Determine the [X, Y] coordinate at the center of the cell enclosing the given text.  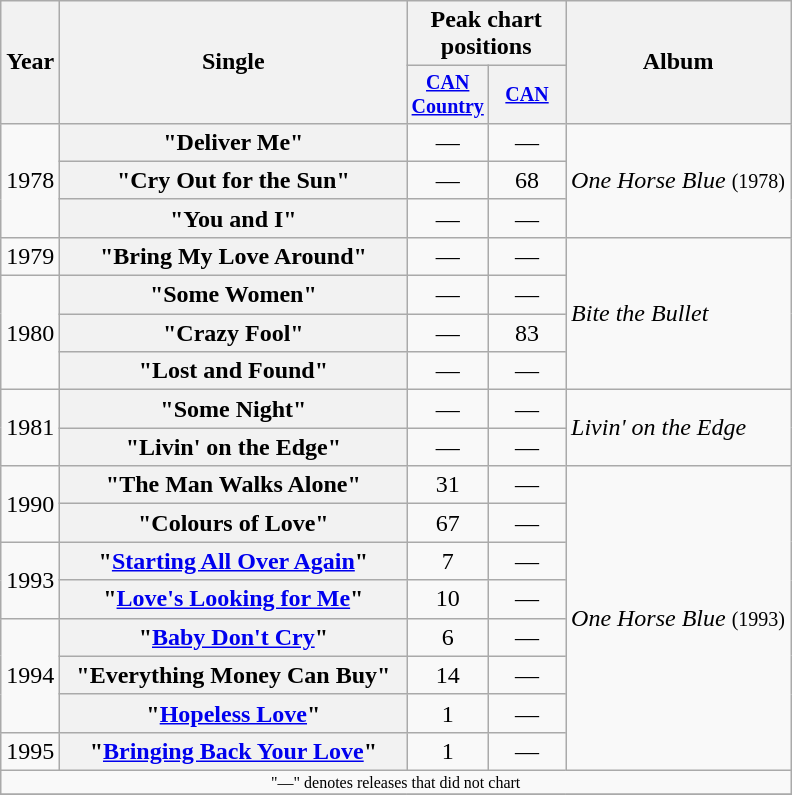
10 [448, 599]
"Bring My Love Around" [234, 256]
CAN [528, 94]
1981 [30, 428]
CAN Country [448, 94]
"Some Night" [234, 409]
Livin' on the Edge [678, 428]
One Horse Blue (1993) [678, 618]
83 [528, 333]
1993 [30, 580]
Single [234, 62]
6 [448, 637]
Year [30, 62]
"Deliver Me" [234, 142]
"Baby Don't Cry" [234, 637]
Bite the Bullet [678, 313]
1994 [30, 675]
"Starting All Over Again" [234, 561]
7 [448, 561]
1980 [30, 333]
1995 [30, 751]
"Some Women" [234, 295]
"Lost and Found" [234, 371]
One Horse Blue (1978) [678, 180]
1978 [30, 180]
"Colours of Love" [234, 523]
"Bringing Back Your Love" [234, 751]
"Cry Out for the Sun" [234, 180]
"Crazy Fool" [234, 333]
14 [448, 675]
"Livin' on the Edge" [234, 447]
68 [528, 180]
"You and I" [234, 218]
"The Man Walks Alone" [234, 485]
"—" denotes releases that did not chart [396, 782]
1990 [30, 504]
Peak chartpositions [486, 34]
"Love's Looking for Me" [234, 599]
67 [448, 523]
Album [678, 62]
"Everything Money Can Buy" [234, 675]
1979 [30, 256]
31 [448, 485]
"Hopeless Love" [234, 713]
